Output the [X, Y] coordinate of the center of the cell containing the given text.  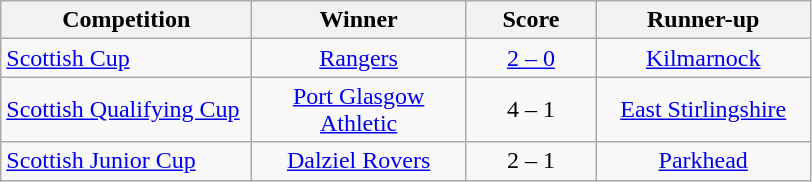
Dalziel Rovers [359, 161]
Competition [126, 20]
Score [530, 20]
Parkhead [703, 161]
East Stirlingshire [703, 110]
Rangers [359, 58]
Runner-up [703, 20]
Kilmarnock [703, 58]
Winner [359, 20]
Port Glasgow Athletic [359, 110]
Scottish Junior Cup [126, 161]
2 – 1 [530, 161]
4 – 1 [530, 110]
Scottish Cup [126, 58]
Scottish Qualifying Cup [126, 110]
2 – 0 [530, 58]
